Locate the cell with the specified text and output its (x, y) center coordinate. 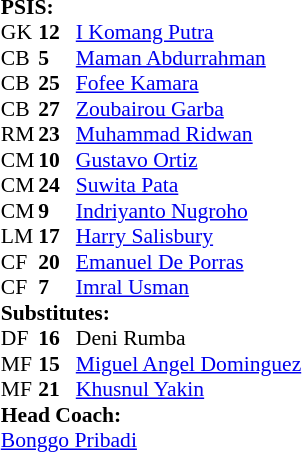
Miguel Angel Dominguez (188, 364)
Khusnul Yakin (188, 389)
Maman Abdurrahman (188, 58)
16 (57, 339)
21 (57, 389)
Emanuel De Porras (188, 262)
17 (57, 237)
Muhammad Ridwan (188, 135)
RM (20, 135)
Head Coach: (151, 415)
Gustavo Ortiz (188, 160)
LM (20, 237)
Indriyanto Nugroho (188, 211)
Imral Usman (188, 287)
Zoubairou Garba (188, 109)
27 (57, 109)
I Komang Putra (188, 33)
12 (57, 33)
Deni Rumba (188, 339)
23 (57, 135)
7 (57, 287)
15 (57, 364)
25 (57, 83)
DF (20, 339)
10 (57, 160)
Fofee Kamara (188, 83)
24 (57, 185)
Suwita Pata (188, 185)
Harry Salisbury (188, 237)
20 (57, 262)
9 (57, 211)
5 (57, 58)
GK (20, 33)
Substitutes: (151, 313)
